Detect which cell encompasses the target text, then output its (x, y) center coordinate. 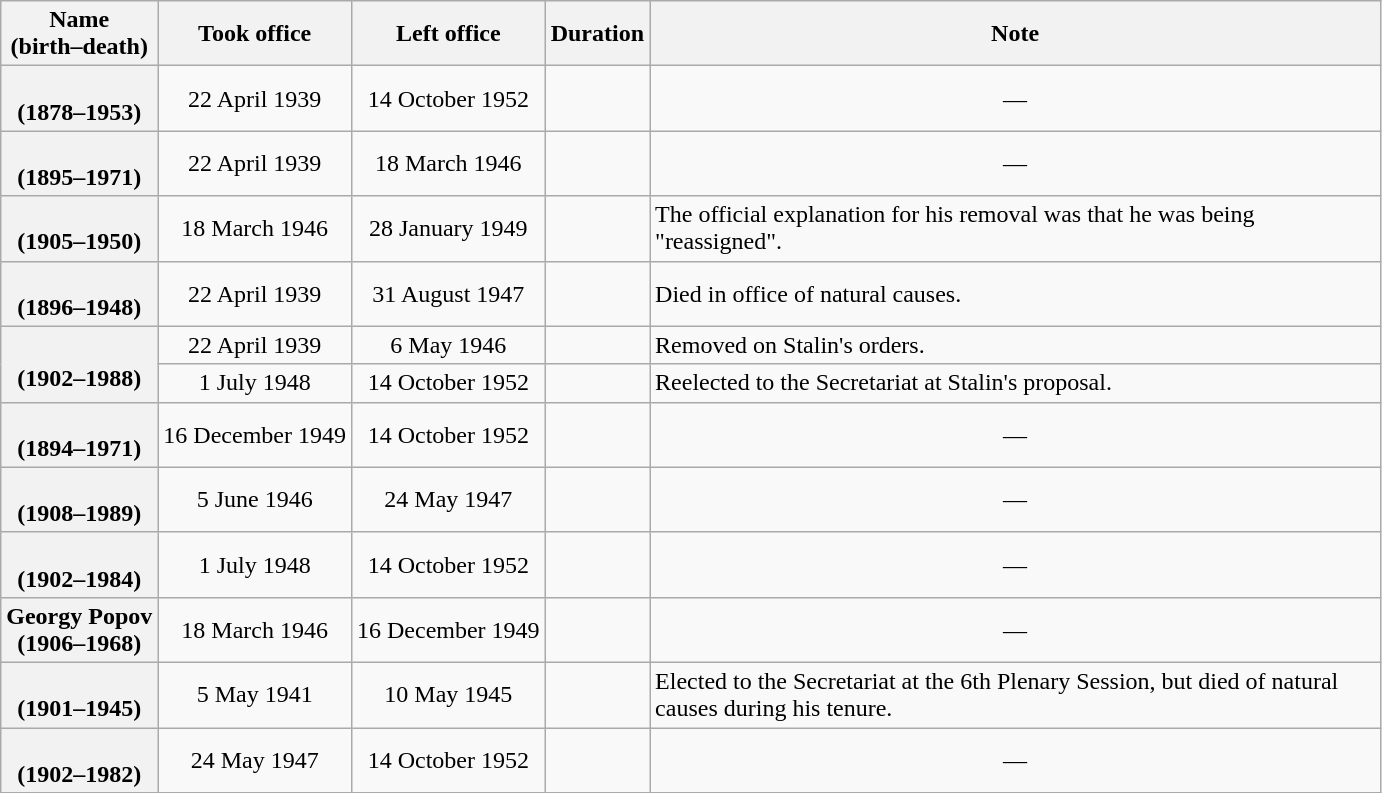
The official explanation for his removal was that he was being "reassigned". (1016, 228)
Elected to the Secretariat at the 6th Plenary Session, but died of natural causes during his tenure. (1016, 694)
(1902–1984) (80, 564)
(1905–1950) (80, 228)
31 August 1947 (448, 294)
(1894–1971) (80, 434)
Note (1016, 34)
10 May 1945 (448, 694)
(1902–1988) (80, 364)
Left office (448, 34)
Name(birth–death) (80, 34)
(1878–1953) (80, 98)
Duration (597, 34)
Georgy Popov(1906–1968) (80, 630)
Removed on Stalin's orders. (1016, 345)
6 May 1946 (448, 345)
Took office (255, 34)
Died in office of natural causes. (1016, 294)
Reelected to the Secretariat at Stalin's proposal. (1016, 383)
(1896–1948) (80, 294)
(1908–1989) (80, 500)
28 January 1949 (448, 228)
(1901–1945) (80, 694)
5 May 1941 (255, 694)
5 June 1946 (255, 500)
(1895–1971) (80, 164)
(1902–1982) (80, 760)
